Determine the [x, y] coordinate at the center of the cell enclosing the given text.  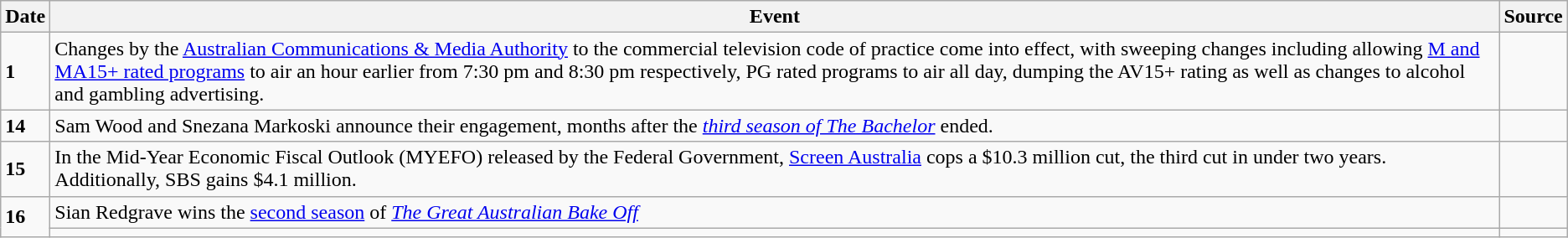
Sian Redgrave wins the second season of The Great Australian Bake Off [775, 212]
16 [25, 216]
Event [775, 17]
Source [1533, 17]
15 [25, 169]
Date [25, 17]
Sam Wood and Snezana Markoski announce their engagement, months after the third season of The Bachelor ended. [775, 126]
1 [25, 71]
14 [25, 126]
